Identify which cell holds the provided text, then report its [x, y] central coordinate. 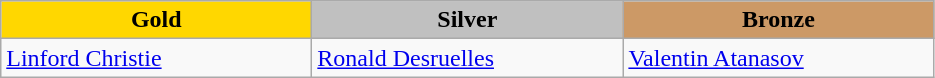
Silver [468, 20]
Gold [156, 20]
Ronald Desruelles [468, 58]
Valentin Atanasov [778, 58]
Bronze [778, 20]
Linford Christie [156, 58]
